Locate the cell with the specified text and output its (X, Y) center coordinate. 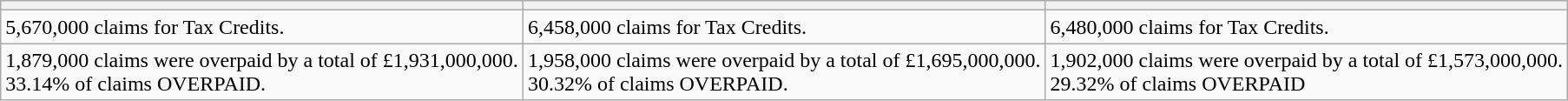
1,958,000 claims were overpaid by a total of £1,695,000,000.30.32% of claims OVERPAID. (784, 71)
1,902,000 claims were overpaid by a total of £1,573,000,000.29.32% of claims OVERPAID (1307, 71)
5,670,000 claims for Tax Credits. (262, 27)
6,480,000 claims for Tax Credits. (1307, 27)
6,458,000 claims for Tax Credits. (784, 27)
1,879,000 claims were overpaid by a total of £1,931,000,000.33.14% of claims OVERPAID. (262, 71)
